Pinpoint the cell where the given text exists, returning its (X, Y) midpoint coordinate. 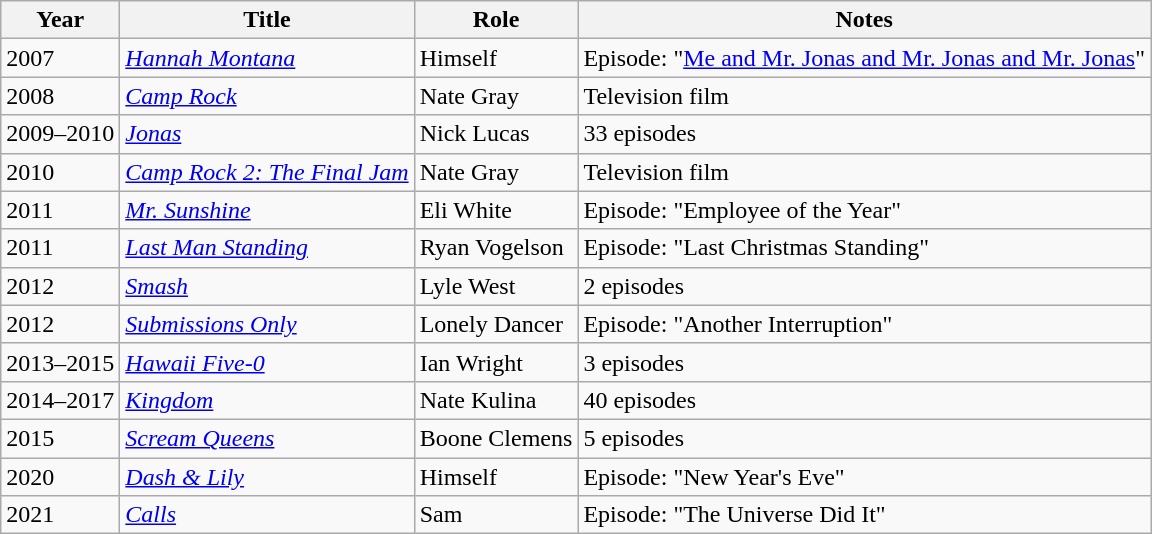
3 episodes (864, 362)
Notes (864, 20)
Ian Wright (496, 362)
Submissions Only (267, 324)
2009–2010 (60, 134)
Smash (267, 286)
Last Man Standing (267, 248)
2020 (60, 477)
Role (496, 20)
Dash & Lily (267, 477)
5 episodes (864, 438)
Nick Lucas (496, 134)
Nate Kulina (496, 400)
Camp Rock 2: The Final Jam (267, 172)
Episode: "New Year's Eve" (864, 477)
Episode: "Last Christmas Standing" (864, 248)
Calls (267, 515)
Hawaii Five-0 (267, 362)
Episode: "Employee of the Year" (864, 210)
2014–2017 (60, 400)
Mr. Sunshine (267, 210)
Episode: "Another Interruption" (864, 324)
Lonely Dancer (496, 324)
2021 (60, 515)
2007 (60, 58)
33 episodes (864, 134)
Kingdom (267, 400)
Jonas (267, 134)
Camp Rock (267, 96)
Boone Clemens (496, 438)
Ryan Vogelson (496, 248)
Title (267, 20)
2 episodes (864, 286)
Eli White (496, 210)
Hannah Montana (267, 58)
Scream Queens (267, 438)
Sam (496, 515)
Episode: "Me and Mr. Jonas and Mr. Jonas and Mr. Jonas" (864, 58)
Episode: "The Universe Did It" (864, 515)
2013–2015 (60, 362)
40 episodes (864, 400)
2015 (60, 438)
Year (60, 20)
Lyle West (496, 286)
2010 (60, 172)
2008 (60, 96)
